Detect which cell encompasses the target text, then output its (X, Y) center coordinate. 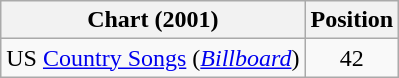
Position (352, 20)
42 (352, 58)
US Country Songs (Billboard) (153, 58)
Chart (2001) (153, 20)
